Output the (X, Y) coordinate of the center of the cell containing the given text.  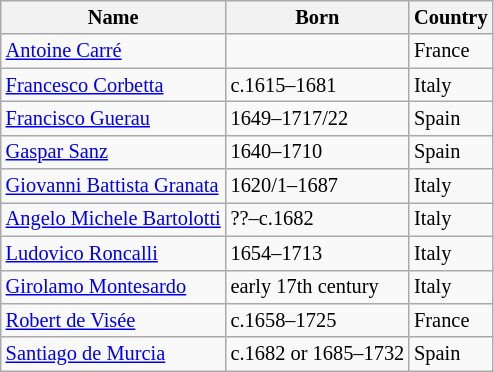
Angelo Michele Bartolotti (114, 219)
c.1658–1725 (318, 320)
Robert de Visée (114, 320)
Girolamo Montesardo (114, 287)
Ludovico Roncalli (114, 253)
Antoine Carré (114, 51)
1654–1713 (318, 253)
Gaspar Sanz (114, 152)
c.1682 or 1685–1732 (318, 354)
Francesco Corbetta (114, 85)
c.1615–1681 (318, 85)
Giovanni Battista Granata (114, 186)
??–c.1682 (318, 219)
1620/1–1687 (318, 186)
early 17th century (318, 287)
1649–1717/22 (318, 118)
Born (318, 17)
Country (450, 17)
Name (114, 17)
1640–1710 (318, 152)
Santiago de Murcia (114, 354)
Francisco Guerau (114, 118)
